Identify which cell holds the provided text, then report its (x, y) central coordinate. 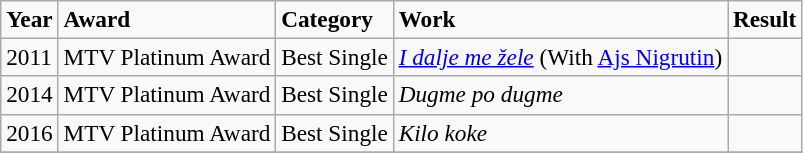
Work (560, 19)
Dugme po dugme (560, 95)
Category (334, 19)
Kilo koke (560, 133)
Result (765, 19)
2011 (30, 57)
Year (30, 19)
I dalje me žele (With Ajs Nigrutin) (560, 57)
Award (167, 19)
2016 (30, 133)
2014 (30, 95)
